Find where the given text appears and provide that cell's center as [x, y] coordinate. 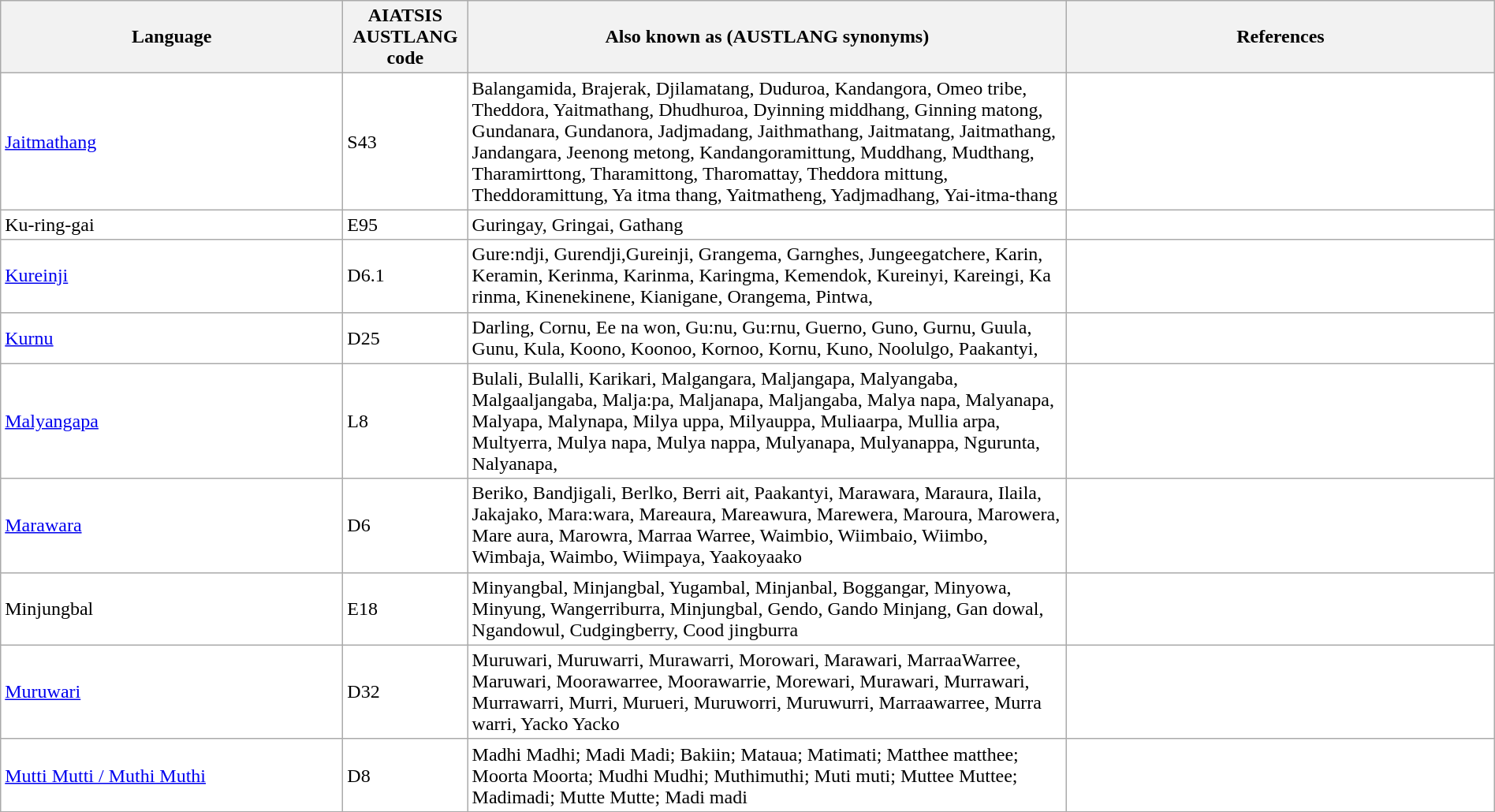
Ku-ring-gai [172, 225]
S43 [405, 142]
D32 [405, 692]
Minjungbal [172, 609]
Marawara [172, 525]
E18 [405, 609]
E95 [405, 225]
Muruwari [172, 692]
D8 [405, 775]
Darling, Cornu, Ee na won, Gu:nu, Gu:rnu, Guerno, Guno, Gurnu, Guula, Gunu, Kula, Koono, Koonoo, Kornoo, Kornu, Kuno, Noolulgo, Paakantyi, [767, 337]
References [1281, 37]
AIATSIS AUSTLANG code [405, 37]
D6 [405, 525]
Kurnu [172, 337]
Mutti Mutti / Muthi Muthi [172, 775]
Jaitmathang [172, 142]
Language [172, 37]
D6.1 [405, 276]
D25 [405, 337]
Kureinji [172, 276]
L8 [405, 421]
Malyangapa [172, 421]
Guringay, Gringai, Gathang [767, 225]
Also known as (AUSTLANG synonyms) [767, 37]
